Capture the cell that displays the provided text and extract its (X, Y) central coordinate. 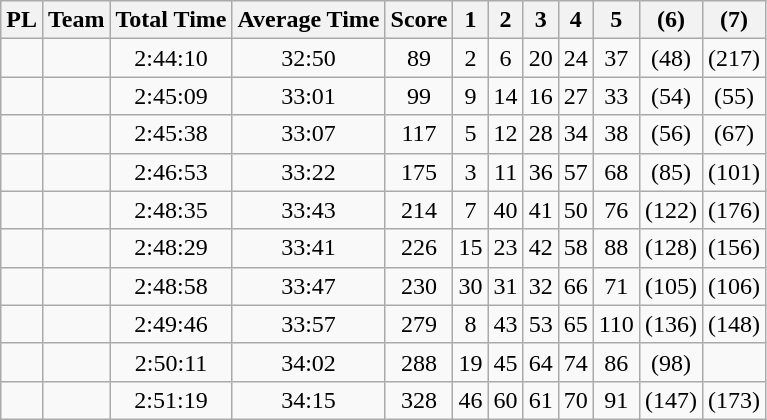
57 (576, 172)
32 (540, 286)
110 (616, 324)
34 (576, 134)
88 (616, 248)
23 (506, 248)
175 (419, 172)
70 (576, 400)
71 (616, 286)
53 (540, 324)
45 (506, 362)
9 (470, 96)
33:43 (308, 210)
6 (506, 58)
(55) (734, 96)
PL (22, 20)
328 (419, 400)
2:48:29 (171, 248)
15 (470, 248)
24 (576, 58)
(105) (670, 286)
33 (616, 96)
2:50:11 (171, 362)
33:01 (308, 96)
Total Time (171, 20)
2:44:10 (171, 58)
64 (540, 362)
40 (506, 210)
33:57 (308, 324)
(176) (734, 210)
(101) (734, 172)
(106) (734, 286)
Team (76, 20)
41 (540, 210)
(148) (734, 324)
(217) (734, 58)
34:15 (308, 400)
36 (540, 172)
8 (470, 324)
(98) (670, 362)
58 (576, 248)
66 (576, 286)
68 (616, 172)
27 (576, 96)
89 (419, 58)
2:49:46 (171, 324)
(67) (734, 134)
1 (470, 20)
20 (540, 58)
42 (540, 248)
33:47 (308, 286)
(85) (670, 172)
(6) (670, 20)
46 (470, 400)
(173) (734, 400)
117 (419, 134)
(136) (670, 324)
2:46:53 (171, 172)
50 (576, 210)
31 (506, 286)
(54) (670, 96)
61 (540, 400)
(48) (670, 58)
19 (470, 362)
14 (506, 96)
2:48:35 (171, 210)
(128) (670, 248)
30 (470, 286)
99 (419, 96)
2:45:38 (171, 134)
(56) (670, 134)
7 (470, 210)
214 (419, 210)
74 (576, 362)
28 (540, 134)
38 (616, 134)
33:41 (308, 248)
2:48:58 (171, 286)
12 (506, 134)
34:02 (308, 362)
(156) (734, 248)
32:50 (308, 58)
Score (419, 20)
86 (616, 362)
279 (419, 324)
43 (506, 324)
(122) (670, 210)
33:22 (308, 172)
60 (506, 400)
Average Time (308, 20)
76 (616, 210)
33:07 (308, 134)
11 (506, 172)
4 (576, 20)
16 (540, 96)
65 (576, 324)
2:51:19 (171, 400)
226 (419, 248)
230 (419, 286)
91 (616, 400)
37 (616, 58)
(7) (734, 20)
(147) (670, 400)
288 (419, 362)
2:45:09 (171, 96)
